Provide the [x, y] coordinate of the cell's center where the given text is located.  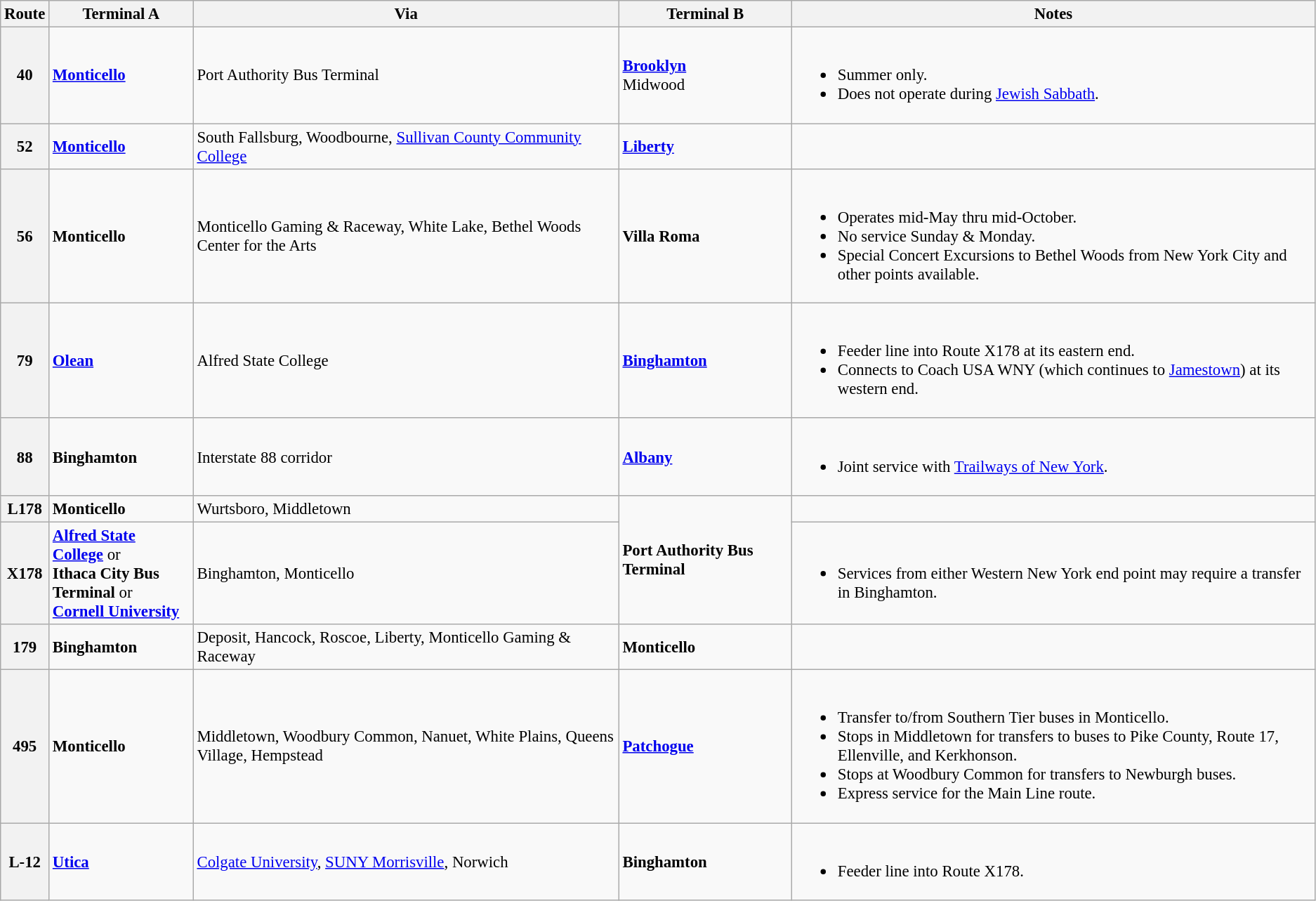
Interstate 88 corridor [406, 457]
Joint service with Trailways of New York. [1053, 457]
L-12 [25, 862]
Deposit, Hancock, Roscoe, Liberty, Monticello Gaming & Raceway [406, 647]
Colgate University, SUNY Morrisville, Norwich [406, 862]
Summer only.Does not operate during Jewish Sabbath. [1053, 76]
79 [25, 360]
Patchogue [705, 747]
Albany [705, 457]
56 [25, 236]
52 [25, 146]
Feeder line into Route X178 at its eastern end.Connects to Coach USA WNY (which continues to Jamestown) at its western end. [1053, 360]
495 [25, 747]
Services from either Western New York end point may require a transfer in Binghamton. [1053, 573]
Notes [1053, 14]
Terminal B [705, 14]
Liberty [705, 146]
Middletown, Woodbury Common, Nanuet, White Plains, Queens Village, Hempstead [406, 747]
Villa Roma [705, 236]
Alfred State College [406, 360]
L178 [25, 509]
X178 [25, 573]
88 [25, 457]
Utica [121, 862]
40 [25, 76]
Monticello Gaming & Raceway, White Lake, Bethel Woods Center for the Arts [406, 236]
South Fallsburg, Woodbourne, Sullivan County Community College [406, 146]
Feeder line into Route X178. [1053, 862]
Wurtsboro, Middletown [406, 509]
Binghamton, Monticello [406, 573]
Alfred State College or Ithaca City Bus Terminal or Cornell University [121, 573]
Olean [121, 360]
179 [25, 647]
Via [406, 14]
Route [25, 14]
BrooklynMidwood [705, 76]
Terminal A [121, 14]
